Identify which cell holds the provided text, then report its (x, y) central coordinate. 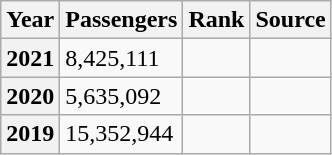
2019 (30, 134)
Year (30, 20)
Passengers (122, 20)
2020 (30, 96)
Rank (216, 20)
5,635,092 (122, 96)
8,425,111 (122, 58)
Source (290, 20)
2021 (30, 58)
15,352,944 (122, 134)
